Determine the (x, y) coordinate at the center of the cell enclosing the given text.  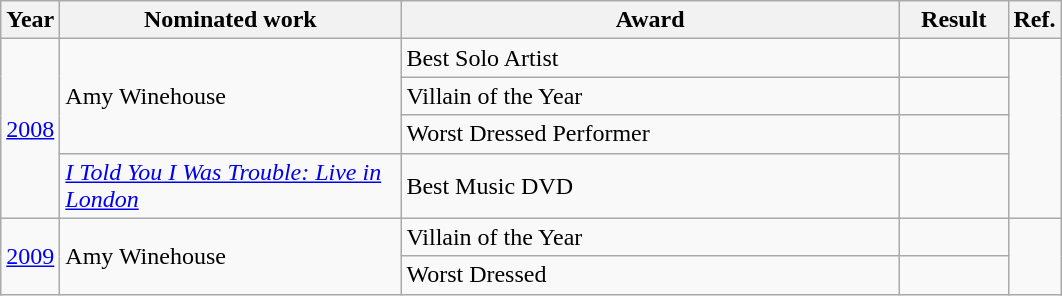
2009 (30, 256)
Best Solo Artist (650, 58)
Nominated work (230, 20)
Ref. (1034, 20)
Worst Dressed (650, 275)
I Told You I Was Trouble: Live in London (230, 186)
Best Music DVD (650, 186)
Award (650, 20)
2008 (30, 128)
Year (30, 20)
Worst Dressed Performer (650, 134)
Result (954, 20)
